Pinpoint the cell where the given text exists, returning its [x, y] midpoint coordinate. 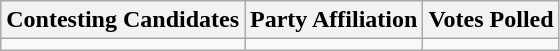
Votes Polled [491, 20]
Contesting Candidates [123, 20]
Party Affiliation [334, 20]
